Detect which cell encompasses the target text, then output its (X, Y) center coordinate. 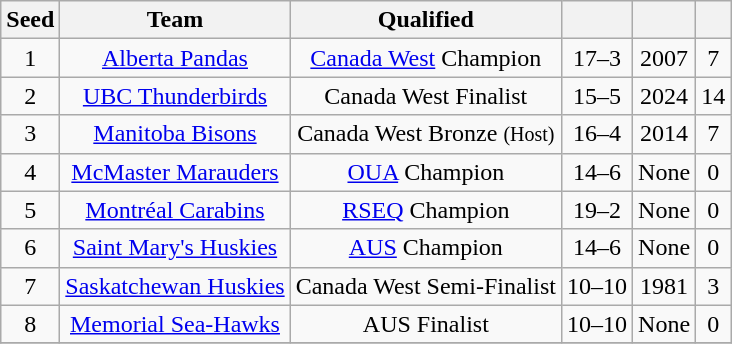
Canada West Champion (426, 58)
5 (30, 210)
Qualified (426, 20)
OUA Champion (426, 172)
Canada West Semi-Finalist (426, 286)
4 (30, 172)
Saint Mary's Huskies (175, 248)
6 (30, 248)
15–5 (596, 96)
Alberta Pandas (175, 58)
19–2 (596, 210)
Canada West Finalist (426, 96)
8 (30, 324)
RSEQ Champion (426, 210)
Canada West Bronze (Host) (426, 134)
1981 (664, 286)
Seed (30, 20)
UBC Thunderbirds (175, 96)
1 (30, 58)
Team (175, 20)
14 (714, 96)
2 (30, 96)
16–4 (596, 134)
2014 (664, 134)
Memorial Sea-Hawks (175, 324)
Saskatchewan Huskies (175, 286)
Montréal Carabins (175, 210)
Manitoba Bisons (175, 134)
AUS Champion (426, 248)
AUS Finalist (426, 324)
17–3 (596, 58)
2024 (664, 96)
2007 (664, 58)
McMaster Marauders (175, 172)
